Find where the given text appears and provide that cell's center as [x, y] coordinate. 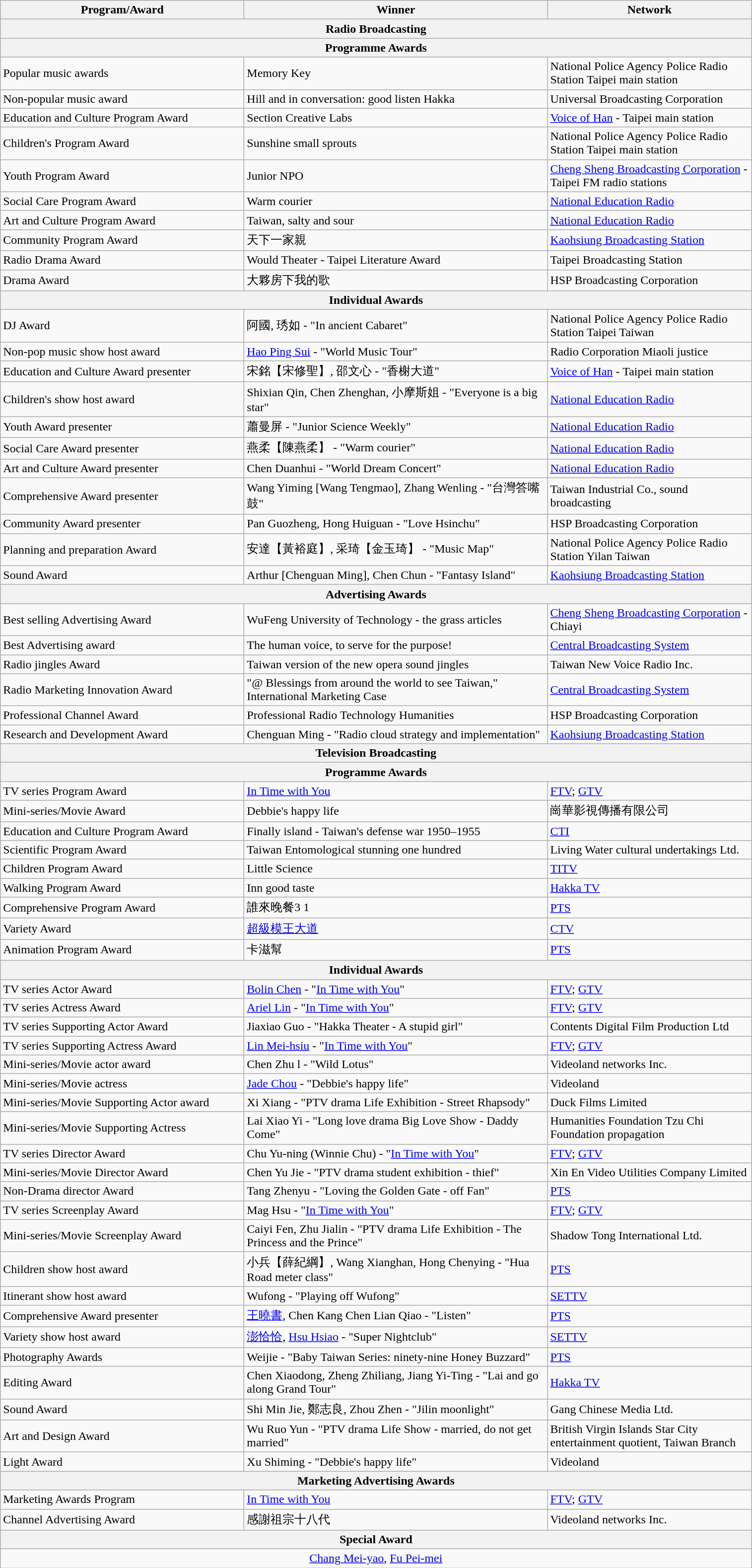
Children Program Award [122, 869]
Chen Zhu l - "Wild Lotus" [396, 1065]
The human voice, to serve for the purpose! [396, 645]
崗華影視傳播有限公司 [649, 811]
Cheng Sheng Broadcasting Corporation - Taipei FM radio stations [649, 176]
Planning and preparation Award [122, 549]
Mini-series/Movie actress [122, 1083]
王曉書, Chen Kang Chen Lian Qiao - "Listen" [396, 1316]
Non-Drama director Award [122, 1191]
Shixian Qin, Chen Zhenghan, 小摩斯姐 - "Everyone is a big star" [396, 399]
WuFeng University of Technology - the grass articles [396, 620]
Section Creative Labs [396, 118]
Variety Award [122, 928]
Jade Chou - "Debbie's happy life" [396, 1083]
"@ Blessings from around the world to see Taiwan," International Marketing Case [396, 690]
Children's Program Award [122, 143]
超級模王大道 [396, 928]
Scientific Program Award [122, 850]
Lin Mei-hsiu - "In Time with You" [396, 1046]
Mag Hsu - "In Time with You" [396, 1210]
Advertising Awards [376, 594]
Shadow Tong International Ltd. [649, 1235]
Special Award [376, 1540]
Art and Culture Award presenter [122, 468]
Youth Program Award [122, 176]
Professional Channel Award [122, 715]
Hao Ping Sui - "World Music Tour" [396, 352]
Non-popular music award [122, 99]
Social Care Program Award [122, 201]
Chen Yu Jie - "PTV drama student exhibition - thief" [396, 1172]
Ariel Lin - "In Time with You" [396, 1008]
Taipei Broadcasting Station [649, 260]
Editing Award [122, 1382]
Humanities Foundation Tzu Chi Foundation propagation [649, 1128]
TV series Screenplay Award [122, 1210]
Bolin Chen - "In Time with You" [396, 989]
Art and Design Award [122, 1436]
Caiyi Fen, Zhu Jialin - "PTV drama Life Exhibition - The Princess and the Prince" [396, 1235]
Drama Award [122, 280]
Itinerant show host award [122, 1296]
Mini-series/Movie Screenplay Award [122, 1235]
National Police Agency Police Radio Station Yilan Taiwan [649, 549]
Mini-series/Movie Supporting Actress [122, 1128]
Contents Digital Film Production Ltd [649, 1027]
Television Broadcasting [376, 753]
Xin En Video Utilities Company Limited [649, 1172]
Finally island - Taiwan's defense war 1950–1955 [396, 831]
Mini-series/Movie Director Award [122, 1172]
Light Award [122, 1462]
感謝祖宗十八代 [396, 1519]
Taiwan New Voice Radio Inc. [649, 664]
Research and Development Award [122, 734]
Channel Advertising Award [122, 1519]
Comprehensive Program Award [122, 908]
Warm courier [396, 201]
Community Program Award [122, 240]
Weijie - "Baby Taiwan Series: ninety-nine Honey Buzzard" [396, 1357]
Little Science [396, 869]
Walking Program Award [122, 888]
TV series Program Award [122, 791]
Junior NPO [396, 176]
Children show host award [122, 1269]
TV series Supporting Actress Award [122, 1046]
Shi Min Jie, 鄭志良, Zhou Zhen - "Jilin moonlight" [396, 1409]
Variety show host award [122, 1338]
Chu Yu-ning (Winnie Chu) - "In Time with You" [396, 1153]
Radio jingles Award [122, 664]
宋銘【宋修聖】, 邵文心 - "香榭大道" [396, 371]
蕭曼屏 - "Junior Science Weekly" [396, 427]
Program/Award [122, 10]
Mini-series/Movie actor award [122, 1065]
Taiwan Industrial Co., sound broadcasting [649, 496]
阿國, 琇如 - "In ancient Cabaret" [396, 326]
Network [649, 10]
TV series Supporting Actor Award [122, 1027]
Lai Xiao Yi - "Long love drama Big Love Show - Daddy Come" [396, 1128]
安達【黃裕庭】, 采琦【金玉琦】 - "Music Map" [396, 549]
澎恰恰, Hsu Hsiao - "Super Nightclub" [396, 1338]
Hill and in conversation: good listen Hakka [396, 99]
Winner [396, 10]
Mini-series/Movie Supporting Actor award [122, 1102]
Xi Xiang - "PTV drama Life Exhibition - Street Rhapsody" [396, 1102]
Professional Radio Technology Humanities [396, 715]
Photography Awards [122, 1357]
Community Award presenter [122, 524]
Jiaxiao Guo - "Hakka Theater - A stupid girl" [396, 1027]
Animation Program Award [122, 950]
誰來晚餐3 1 [396, 908]
Taiwan Entomological stunning one hundred [396, 850]
卡滋幫 [396, 950]
Chang Mei-yao, Fu Pei-mei [376, 1559]
National Police Agency Police Radio Station Taipei Taiwan [649, 326]
Radio Marketing Innovation Award [122, 690]
Children's show host award [122, 399]
Sunshine small sprouts [396, 143]
Duck Films Limited [649, 1102]
DJ Award [122, 326]
CTV [649, 928]
Would Theater - Taipei Literature Award [396, 260]
Xu Shiming - "Debbie's happy life" [396, 1462]
TV series Actress Award [122, 1008]
Chen Duanhui - "World Dream Concert" [396, 468]
Inn good taste [396, 888]
Marketing Advertising Awards [376, 1481]
Non-pop music show host award [122, 352]
Education and Culture Award presenter [122, 371]
Best selling Advertising Award [122, 620]
小兵【薛紀綱】, Wang Xianghan, Hong Chenying - "Hua Road meter class" [396, 1269]
Best Advertising award [122, 645]
Memory Key [396, 73]
大夥房下我的歌 [396, 280]
Gang Chinese Media Ltd. [649, 1409]
British Virgin Islands Star City entertainment quotient, Taiwan Branch [649, 1436]
Cheng Sheng Broadcasting Corporation - Chiayi [649, 620]
Marketing Awards Program [122, 1499]
Pan Guozheng, Hong Huiguan - "Love Hsinchu" [396, 524]
Wufong - "Playing off Wufong" [396, 1296]
Arthur [Chenguan Ming], Chen Chun - "Fantasy Island" [396, 575]
Living Water cultural undertakings Ltd. [649, 850]
Radio Broadcasting [376, 29]
Universal Broadcasting Corporation [649, 99]
TV series Director Award [122, 1153]
Chenguan Ming - "Radio cloud strategy and implementation" [396, 734]
Chen Xiaodong, Zheng Zhiliang, Jiang Yi-Ting - "Lai and go along Grand Tour" [396, 1382]
TV series Actor Award [122, 989]
Wu Ruo Yun - "PTV drama Life Show - married, do not get married" [396, 1436]
Social Care Award presenter [122, 448]
Debbie's happy life [396, 811]
Popular music awards [122, 73]
TITV [649, 869]
Mini-series/Movie Award [122, 811]
Wang Yiming [Wang Tengmao], Zhang Wenling - "台灣答嘴鼓" [396, 496]
天下一家親 [396, 240]
Tang Zhenyu - "Loving the Golden Gate - off Fan" [396, 1191]
Taiwan version of the new opera sound jingles [396, 664]
Taiwan, salty and sour [396, 220]
Art and Culture Program Award [122, 220]
Youth Award presenter [122, 427]
燕柔【陳燕柔】 - "Warm courier" [396, 448]
CTI [649, 831]
Radio Drama Award [122, 260]
Radio Corporation Miaoli justice [649, 352]
